Output the [x, y] coordinate of the center of the cell containing the given text.  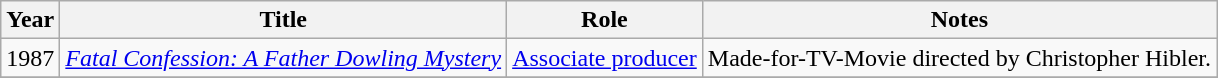
Associate producer [605, 58]
Year [30, 20]
Notes [959, 20]
Title [284, 20]
Fatal Confession: A Father Dowling Mystery [284, 58]
Role [605, 20]
1987 [30, 58]
Made-for-TV-Movie directed by Christopher Hibler. [959, 58]
